From the cell containing the given text, extract its center point as (X, Y) coordinate. 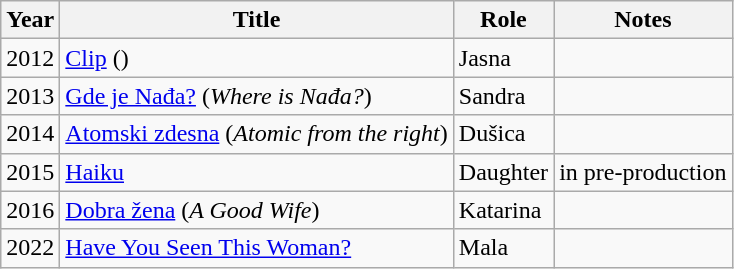
Sandra (503, 96)
Notes (643, 20)
Atomski zdesna (Atomic from the right) (256, 134)
Have You Seen This Woman? (256, 248)
Dobra žena (A Good Wife) (256, 210)
Mala (503, 248)
Title (256, 20)
Year (30, 20)
Clip () (256, 58)
Katarina (503, 210)
2022 (30, 248)
Daughter (503, 172)
in pre-production (643, 172)
Role (503, 20)
2013 (30, 96)
Jasna (503, 58)
2016 (30, 210)
2012 (30, 58)
Haiku (256, 172)
Dušica (503, 134)
Gde je Nađa? (Where is Nađa?) (256, 96)
2014 (30, 134)
2015 (30, 172)
